Return the [X, Y] coordinate for the center point of the cell that contains the specified text.  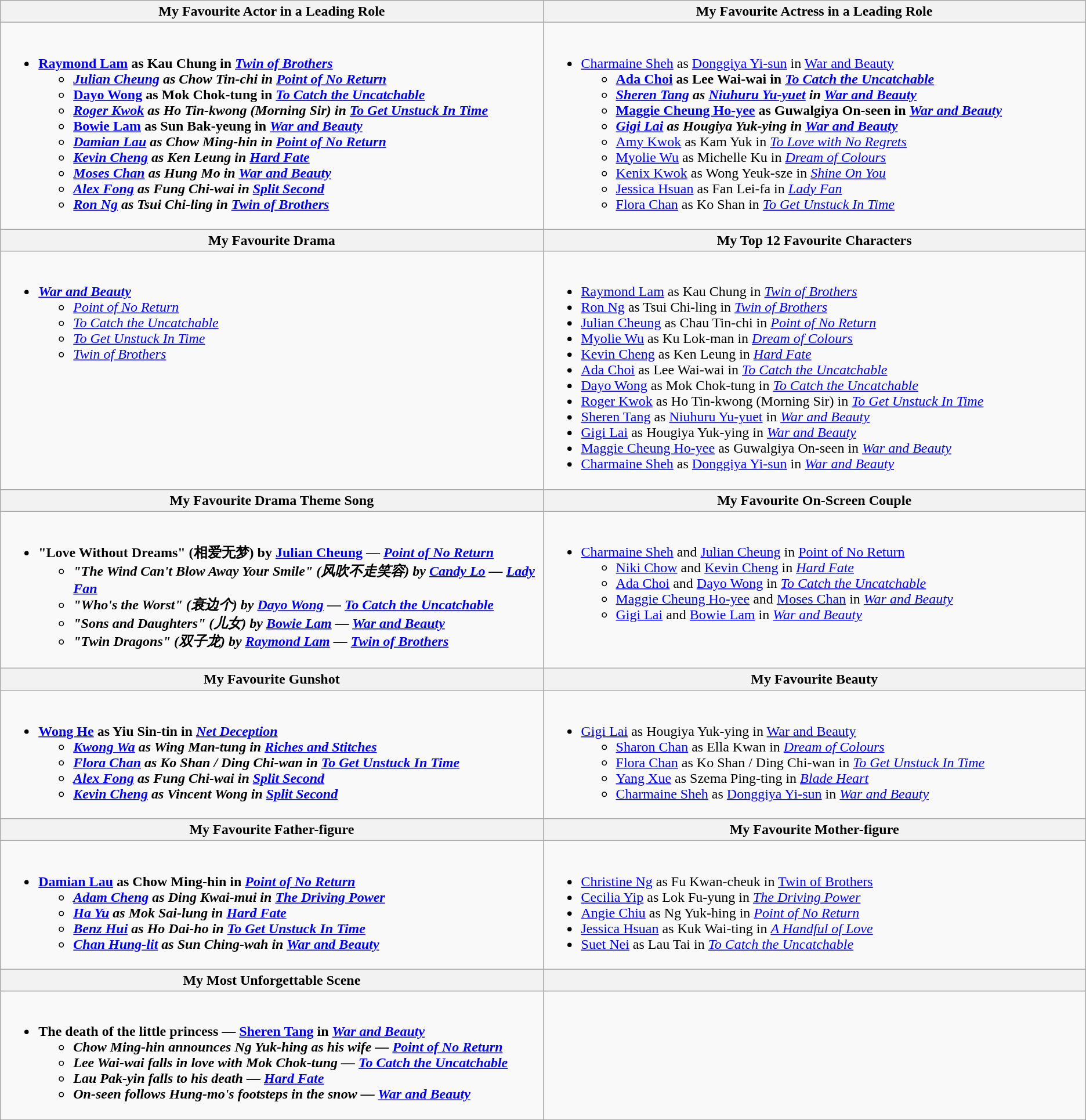
My Favourite Beauty [815, 680]
My Most Unforgettable Scene [271, 980]
War and BeautyPoint of No ReturnTo Catch the UncatchableTo Get Unstuck In TimeTwin of Brothers [271, 370]
My Favourite Drama Theme Song [271, 500]
My Favourite Mother-figure [815, 830]
My Favourite Drama [271, 240]
My Favourite Father-figure [271, 830]
My Favourite On-Screen Couple [815, 500]
My Favourite Actor in a Leading Role [271, 12]
My Favourite Actress in a Leading Role [815, 12]
My Top 12 Favourite Characters [815, 240]
My Favourite Gunshot [271, 680]
